Provide the (x, y) coordinate of the cell's center where the given text is located.  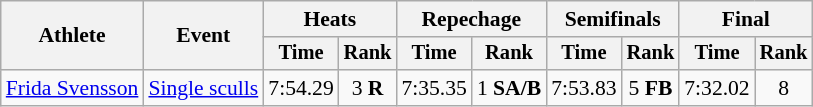
Final (746, 19)
3 R (368, 88)
Repechage (471, 19)
7:32.02 (716, 88)
Single sculls (203, 88)
7:35.35 (434, 88)
Athlete (72, 36)
5 FB (651, 88)
7:54.29 (300, 88)
8 (784, 88)
1 SA/B (509, 88)
Frida Svensson (72, 88)
7:53.83 (584, 88)
Semifinals (612, 19)
Heats (330, 19)
Event (203, 36)
